Locate the cell with the specified text and output its [X, Y] center coordinate. 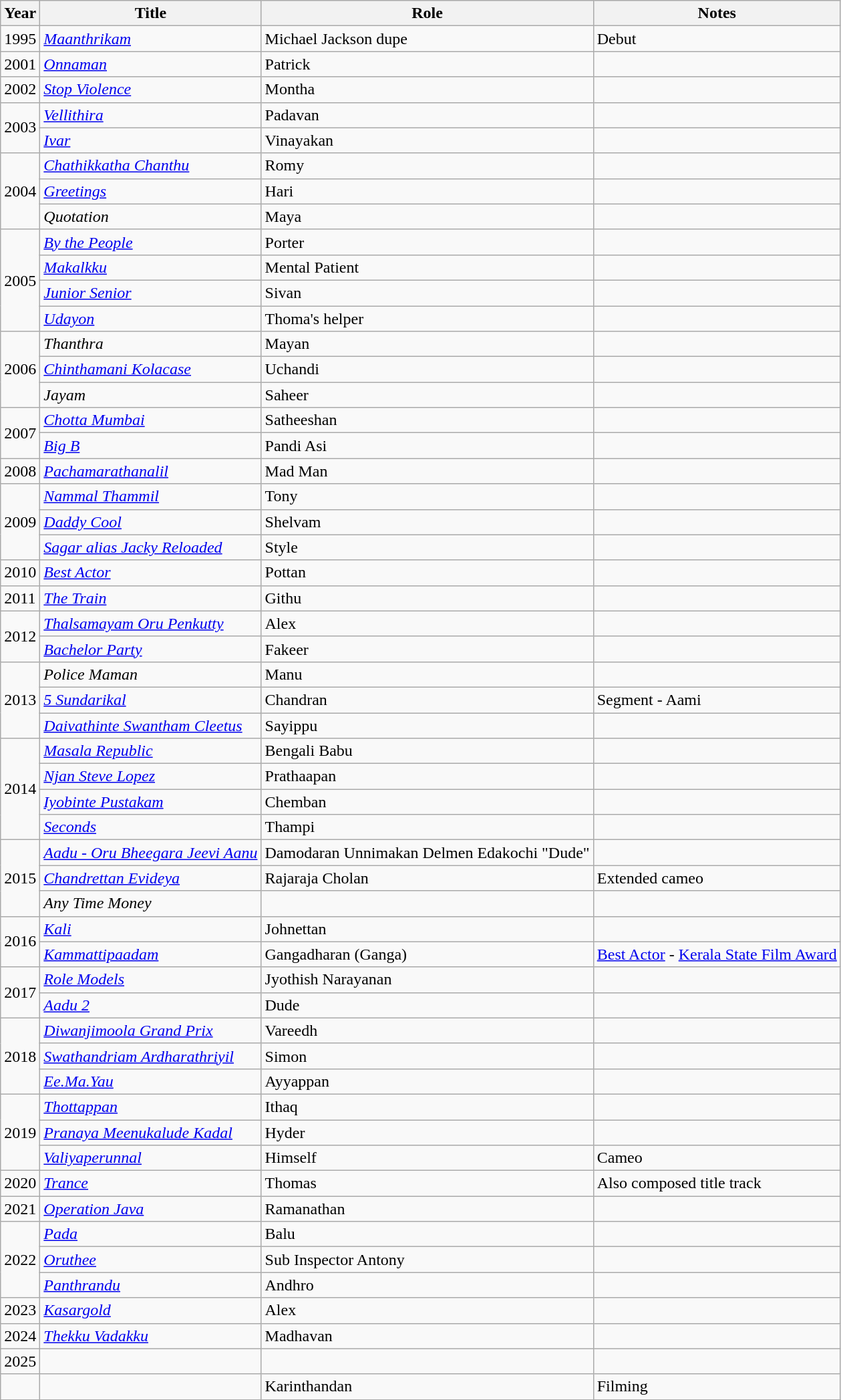
Year [20, 13]
1995 [20, 39]
Onnaman [151, 64]
Extended cameo [717, 878]
Best Actor - Kerala State Film Award [717, 954]
Kammattipaadam [151, 954]
Valiyaperunnal [151, 1158]
Himself [428, 1158]
Manu [428, 674]
2014 [20, 789]
Fakeer [428, 649]
2001 [20, 64]
Thampi [428, 827]
Saheer [428, 395]
Police Maman [151, 674]
Jyothish Narayanan [428, 980]
Any Time Money [151, 903]
Montha [428, 90]
2023 [20, 1310]
Mental Patient [428, 267]
Padavan [428, 115]
Ayyappan [428, 1081]
Thalsamayam Oru Penkutty [151, 623]
Balu [428, 1234]
Patrick [428, 64]
Chotta Mumbai [151, 420]
Ivar [151, 140]
2015 [20, 878]
Makalkku [151, 267]
Aadu 2 [151, 1005]
Pachamarathanalil [151, 471]
2018 [20, 1056]
Bachelor Party [151, 649]
2011 [20, 598]
2006 [20, 370]
Nammal Thammil [151, 497]
Mayan [428, 344]
Prathaapan [428, 777]
Chemban [428, 802]
Gangadharan (Ganga) [428, 954]
Swathandriam Ardharathriyil [151, 1056]
Role [428, 13]
2007 [20, 433]
2020 [20, 1183]
Best Actor [151, 573]
Michael Jackson dupe [428, 39]
Tony [428, 497]
Maanthrikam [151, 39]
2005 [20, 280]
2010 [20, 573]
Kasargold [151, 1310]
Oruthee [151, 1260]
Thottappan [151, 1107]
Johnettan [428, 929]
2016 [20, 942]
Junior Senior [151, 293]
Operation Java [151, 1209]
Stop Violence [151, 90]
Uchandi [428, 370]
Filming [717, 1387]
Pranaya Meenukalude Kadal [151, 1133]
2017 [20, 992]
5 Sundarikal [151, 700]
Cameo [717, 1158]
2009 [20, 522]
Ee.Ma.Yau [151, 1081]
Diwanjimoola Grand Prix [151, 1030]
Maya [428, 217]
Chathikkatha Chanthu [151, 166]
Pada [151, 1234]
Title [151, 13]
2025 [20, 1361]
Sivan [428, 293]
Dude [428, 1005]
Udayon [151, 319]
Sayippu [428, 725]
Jayam [151, 395]
Aadu - Oru Bheegara Jeevi Aanu [151, 853]
Masala Republic [151, 751]
Role Models [151, 980]
Segment - Aami [717, 700]
Sagar alias Jacky Reloaded [151, 547]
Njan Steve Lopez [151, 777]
Chandrettan Evideya [151, 878]
Greetings [151, 191]
Ithaq [428, 1107]
2019 [20, 1132]
Big B [151, 446]
2002 [20, 90]
Porter [428, 242]
Trance [151, 1183]
2024 [20, 1336]
Romy [428, 166]
Hyder [428, 1133]
2022 [20, 1260]
Debut [717, 39]
2013 [20, 700]
Karinthandan [428, 1387]
Bengali Babu [428, 751]
Thekku Vadakku [151, 1336]
Hari [428, 191]
Mad Man [428, 471]
2004 [20, 191]
Vinayakan [428, 140]
The Train [151, 598]
Thoma's helper [428, 319]
2003 [20, 128]
Satheeshan [428, 420]
Daivathinte Swantham Cleetus [151, 725]
Chinthamani Kolacase [151, 370]
2008 [20, 471]
2021 [20, 1209]
Thomas [428, 1183]
Chandran [428, 700]
Iyobinte Pustakam [151, 802]
Ramanathan [428, 1209]
Panthrandu [151, 1285]
Sub Inspector Antony [428, 1260]
Seconds [151, 827]
Pottan [428, 573]
Thanthra [151, 344]
2012 [20, 636]
Madhavan [428, 1336]
Vellithira [151, 115]
Vareedh [428, 1030]
Kali [151, 929]
Daddy Cool [151, 522]
Pandi Asi [428, 446]
Rajaraja Cholan [428, 878]
Quotation [151, 217]
Andhro [428, 1285]
Style [428, 547]
Damodaran Unnimakan Delmen Edakochi "Dude" [428, 853]
Also composed title track [717, 1183]
Shelvam [428, 522]
By the People [151, 242]
Simon [428, 1056]
Notes [717, 13]
Githu [428, 598]
